For the text-containing cell, return its midpoint in [X, Y] coordinate format. 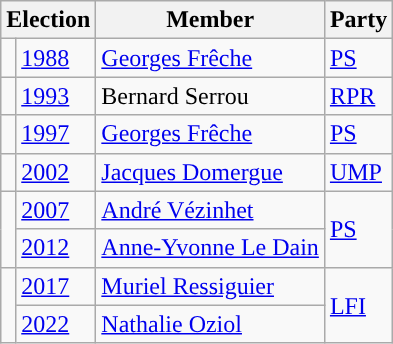
2002 [56, 172]
2007 [56, 210]
Muriel Ressiguier [210, 286]
2017 [56, 286]
Party [358, 20]
Jacques Domergue [210, 172]
Election [48, 20]
1988 [56, 58]
Anne-Yvonne Le Dain [210, 248]
Bernard Serrou [210, 96]
Member [210, 20]
2012 [56, 248]
1997 [56, 134]
Nathalie Oziol [210, 324]
LFI [358, 305]
1993 [56, 96]
André Vézinhet [210, 210]
2022 [56, 324]
RPR [358, 96]
UMP [358, 172]
